From the cell containing the given text, extract its center point as (X, Y) coordinate. 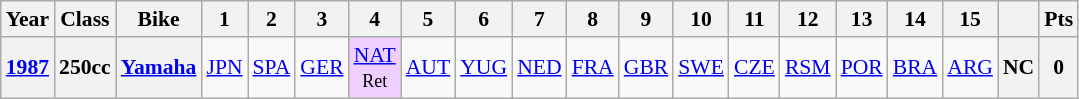
13 (862, 19)
GBR (646, 68)
Pts (1058, 19)
POR (862, 68)
250cc (85, 68)
NED (539, 68)
5 (428, 19)
BRA (916, 68)
11 (754, 19)
0 (1058, 68)
3 (322, 19)
10 (701, 19)
Class (85, 19)
12 (808, 19)
Year (28, 19)
8 (593, 19)
ARG (970, 68)
RSM (808, 68)
NATRet (375, 68)
Yamaha (159, 68)
4 (375, 19)
1 (224, 19)
NC (1018, 68)
1987 (28, 68)
FRA (593, 68)
YUG (484, 68)
14 (916, 19)
CZE (754, 68)
9 (646, 19)
SPA (272, 68)
SWE (701, 68)
AUT (428, 68)
15 (970, 19)
2 (272, 19)
7 (539, 19)
Bike (159, 19)
6 (484, 19)
JPN (224, 68)
GER (322, 68)
